Return the [x, y] coordinate for the center point of the cell that contains the specified text.  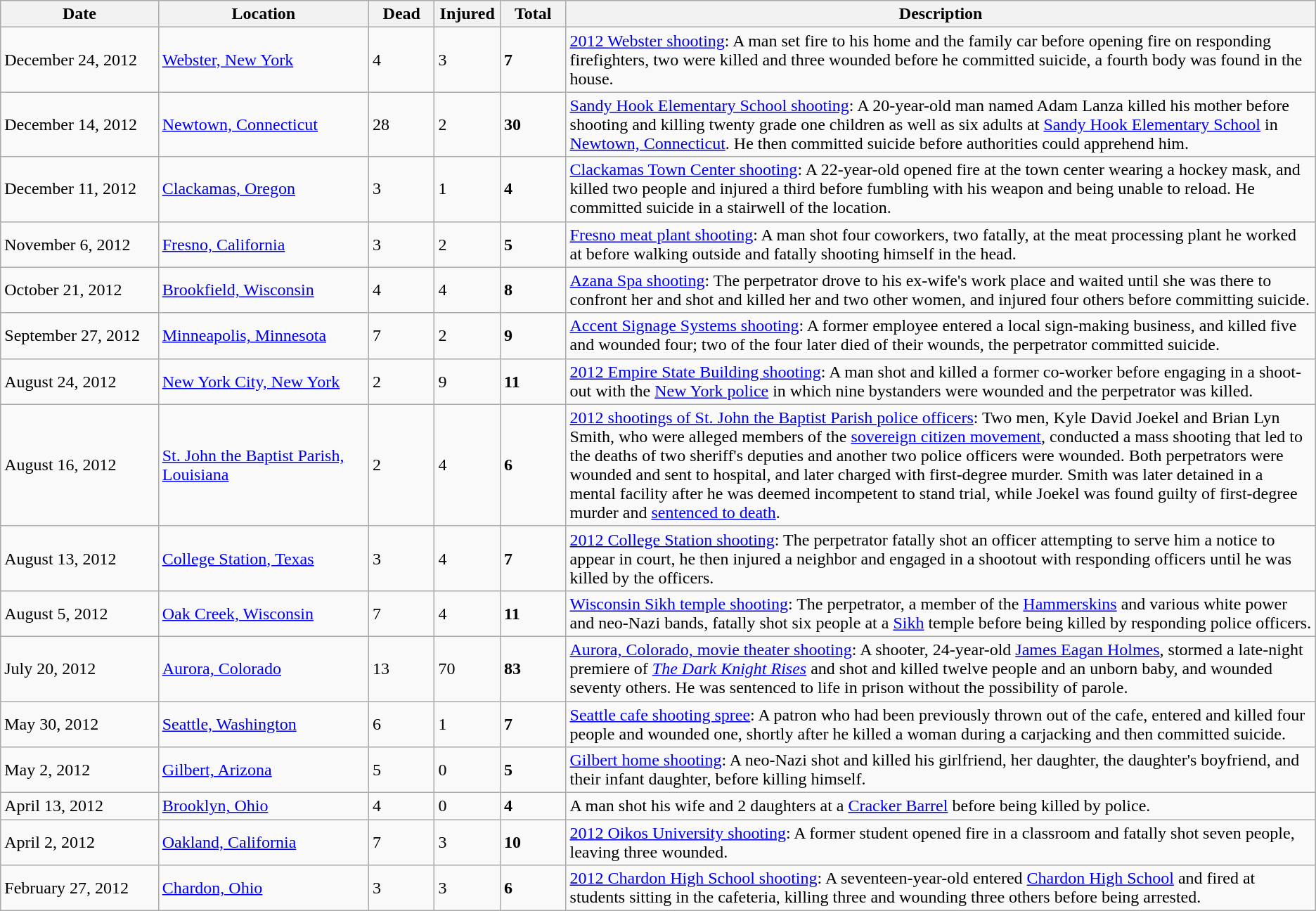
September 27, 2012 [79, 336]
April 13, 2012 [79, 806]
70 [467, 668]
November 6, 2012 [79, 245]
August 13, 2012 [79, 558]
83 [533, 668]
Seattle, Washington [263, 724]
2012 Oikos University shooting: A former student opened fire in a classroom and fatally shot seven people, leaving three wounded. [941, 842]
Brookfield, Wisconsin [263, 290]
Injured [467, 14]
Total [533, 14]
Gilbert, Arizona [263, 770]
College Station, Texas [263, 558]
December 11, 2012 [79, 189]
Minneapolis, Minnesota [263, 336]
May 30, 2012 [79, 724]
Description [941, 14]
Oakland, California [263, 842]
February 27, 2012 [79, 889]
Webster, New York [263, 60]
August 5, 2012 [79, 613]
St. John the Baptist Parish, Louisiana [263, 465]
Fresno, California [263, 245]
Clackamas, Oregon [263, 189]
Date [79, 14]
July 20, 2012 [79, 668]
A man shot his wife and 2 daughters at a Cracker Barrel before being killed by police. [941, 806]
28 [401, 124]
October 21, 2012 [79, 290]
10 [533, 842]
Brooklyn, Ohio [263, 806]
Chardon, Ohio [263, 889]
December 24, 2012 [79, 60]
May 2, 2012 [79, 770]
30 [533, 124]
Dead [401, 14]
New York City, New York [263, 381]
August 16, 2012 [79, 465]
April 2, 2012 [79, 842]
8 [533, 290]
Location [263, 14]
13 [401, 668]
Aurora, Colorado [263, 668]
Oak Creek, Wisconsin [263, 613]
December 14, 2012 [79, 124]
Newtown, Connecticut [263, 124]
August 24, 2012 [79, 381]
